Return the [X, Y] coordinate for the center point of the cell that contains the specified text.  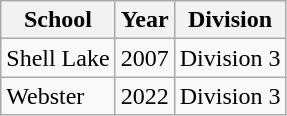
Webster [58, 96]
2022 [144, 96]
Year [144, 20]
Division [230, 20]
School [58, 20]
Shell Lake [58, 58]
2007 [144, 58]
